Pinpoint the cell where the given text exists, returning its (X, Y) midpoint coordinate. 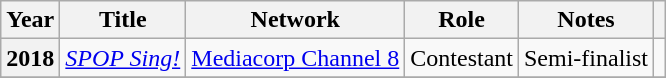
SPOP Sing! (123, 58)
Notes (586, 20)
2018 (30, 58)
Year (30, 20)
Network (296, 20)
Title (123, 20)
Role (462, 20)
Contestant (462, 58)
Mediacorp Channel 8 (296, 58)
Semi-finalist (586, 58)
